Pinpoint the cell where the given text exists, returning its (X, Y) midpoint coordinate. 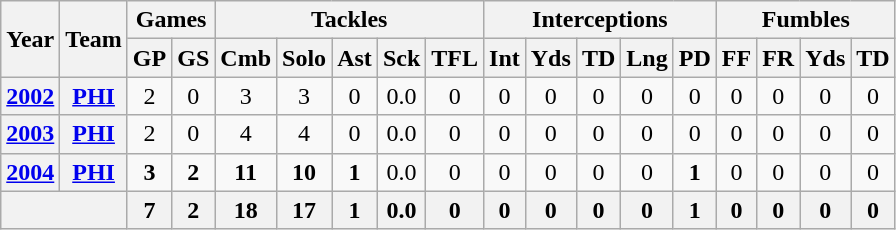
Team (94, 39)
2002 (30, 96)
18 (246, 210)
7 (149, 210)
2003 (30, 134)
10 (304, 172)
TFL (455, 58)
Games (170, 20)
Fumbles (806, 20)
Int (505, 58)
PD (694, 58)
FF (736, 58)
11 (246, 172)
Cmb (246, 58)
Ast (355, 58)
GS (194, 58)
2004 (30, 172)
Interceptions (600, 20)
17 (304, 210)
Sck (401, 58)
Lng (647, 58)
Year (30, 39)
Tackles (350, 20)
Solo (304, 58)
FR (778, 58)
GP (149, 58)
